Pinpoint the cell where the given text exists, returning its (X, Y) midpoint coordinate. 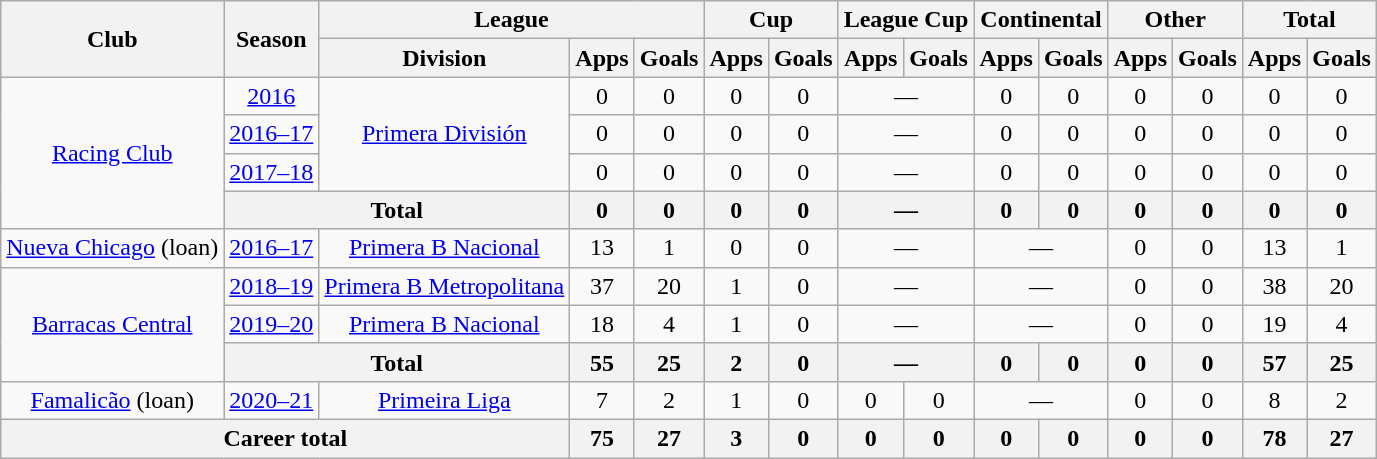
Club (112, 39)
55 (602, 362)
2018–19 (272, 286)
2016 (272, 96)
2019–20 (272, 324)
Primera División (444, 134)
Other (1175, 20)
League Cup (906, 20)
2020–21 (272, 400)
3 (736, 438)
57 (1274, 362)
League (512, 20)
Season (272, 39)
Primeira Liga (444, 400)
19 (1274, 324)
Career total (286, 438)
Famalicão (loan) (112, 400)
Barracas Central (112, 324)
Continental (1041, 20)
38 (1274, 286)
Division (444, 58)
Racing Club (112, 153)
18 (602, 324)
75 (602, 438)
Primera B Metropolitana (444, 286)
8 (1274, 400)
Nueva Chicago (loan) (112, 248)
37 (602, 286)
7 (602, 400)
78 (1274, 438)
2017–18 (272, 172)
Cup (771, 20)
